For the text-containing cell, return its midpoint in (x, y) coordinate format. 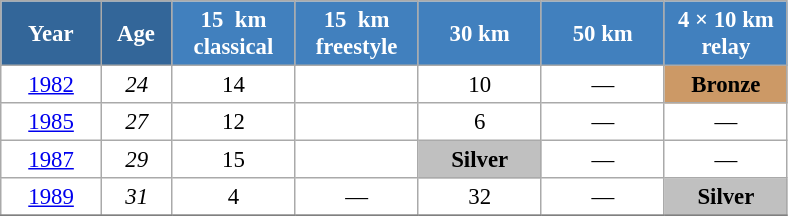
1987 (52, 160)
1989 (52, 197)
29 (136, 160)
1985 (52, 122)
27 (136, 122)
Bronze (726, 85)
50 km (602, 34)
4 (234, 197)
6 (480, 122)
15 (234, 160)
4 × 10 km relay (726, 34)
14 (234, 85)
15 km classical (234, 34)
1982 (52, 85)
10 (480, 85)
15 km freestyle (356, 34)
31 (136, 197)
12 (234, 122)
24 (136, 85)
Age (136, 34)
32 (480, 197)
Year (52, 34)
30 km (480, 34)
